Return [x, y] of the center of cell containing provided text 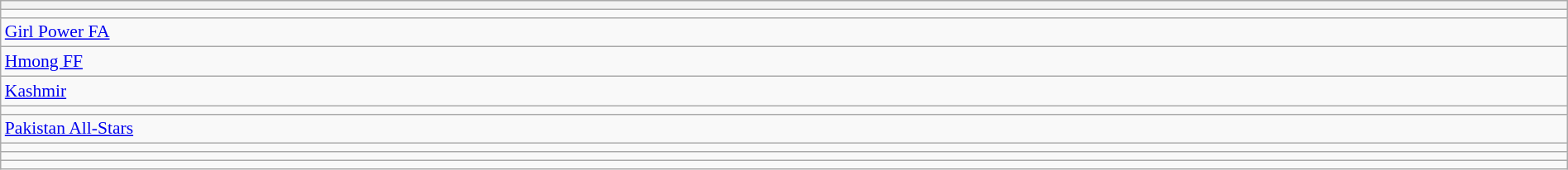
Girl Power FA [784, 32]
Hmong FF [784, 62]
Pakistan All-Stars [784, 129]
Kashmir [784, 92]
